Return (X, Y) of the center of cell containing provided text 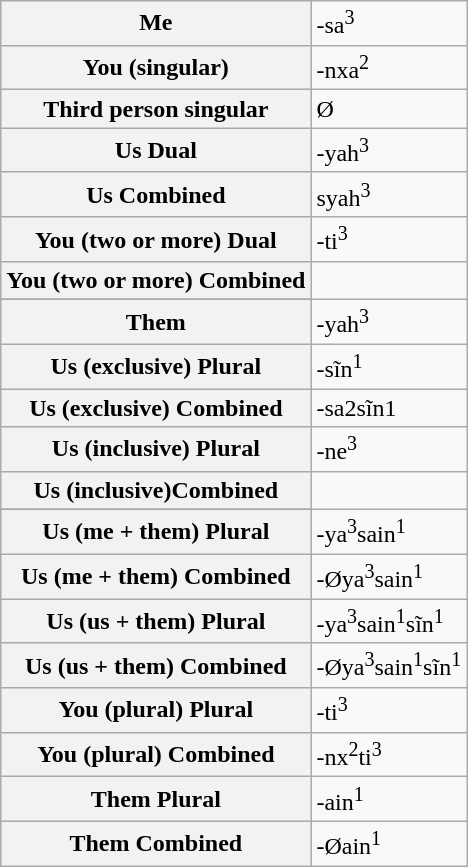
Us (inclusive) Plural (156, 450)
-Øain1 (389, 844)
You (plural) Combined (156, 754)
Third person singular (156, 109)
Them Plural (156, 800)
Us (me + them) Plural (156, 532)
-Øya3sain1 (389, 576)
-sa3 (389, 24)
Me (156, 24)
Us Dual (156, 150)
Us (inclusive)Combined (156, 490)
Us (exclusive) Combined (156, 408)
Us (me + them) Combined (156, 576)
Them Combined (156, 844)
-ain1 (389, 800)
-sa2sĩn1 (389, 408)
-ya3sain1 (389, 532)
Ø (389, 109)
You (two or more) Combined (156, 281)
-sĩn1 (389, 366)
-nxa2 (389, 68)
Us Combined (156, 194)
-ne3 (389, 450)
syah3 (389, 194)
-Øya3sain1sĩn1 (389, 666)
You (two or more) Dual (156, 240)
You (singular) (156, 68)
-nx2ti3 (389, 754)
-ya3sain1sĩn1 (389, 622)
Us (exclusive) Plural (156, 366)
Us (us + them) Combined (156, 666)
Them (156, 322)
You (plural) Plural (156, 710)
Us (us + them) Plural (156, 622)
